Identify which cell holds the provided text, then report its [x, y] central coordinate. 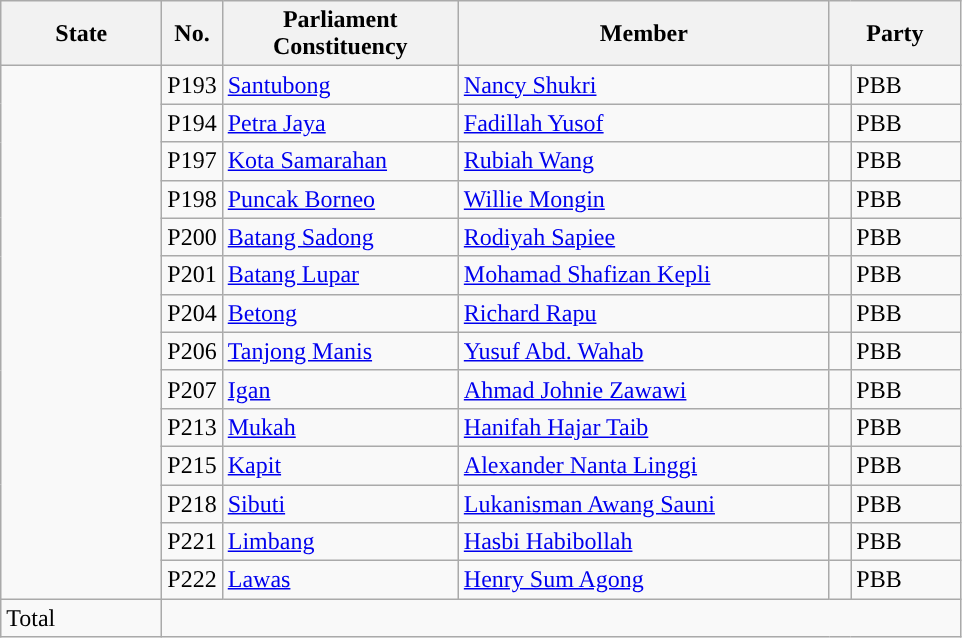
Santubong [340, 85]
Igan [340, 389]
Batang Lupar [340, 275]
Yusuf Abd. Wahab [644, 351]
No. [192, 34]
P215 [192, 465]
P207 [192, 389]
P193 [192, 85]
Hanifah Hajar Taib [644, 427]
Member [644, 34]
Kapit [340, 465]
Sibuti [340, 503]
Total [82, 618]
Betong [340, 313]
P194 [192, 123]
P221 [192, 542]
Rubiah Wang [644, 161]
Batang Sadong [340, 237]
P206 [192, 351]
Puncak Borneo [340, 199]
P197 [192, 161]
Lukanisman Awang Sauni [644, 503]
P198 [192, 199]
Mohamad Shafizan Kepli [644, 275]
Mukah [340, 427]
P200 [192, 237]
State [82, 34]
P204 [192, 313]
P201 [192, 275]
Alexander Nanta Linggi [644, 465]
Tanjong Manis [340, 351]
Fadillah Yusof [644, 123]
Nancy Shukri [644, 85]
Henry Sum Agong [644, 580]
Lawas [340, 580]
Willie Mongin [644, 199]
Hasbi Habibollah [644, 542]
Party [894, 34]
Kota Samarahan [340, 161]
Richard Rapu [644, 313]
Parliament Constituency [340, 34]
P222 [192, 580]
Rodiyah Sapiee [644, 237]
Limbang [340, 542]
Petra Jaya [340, 123]
P218 [192, 503]
Ahmad Johnie Zawawi [644, 389]
P213 [192, 427]
